For the text-containing cell, return its midpoint in (X, Y) coordinate format. 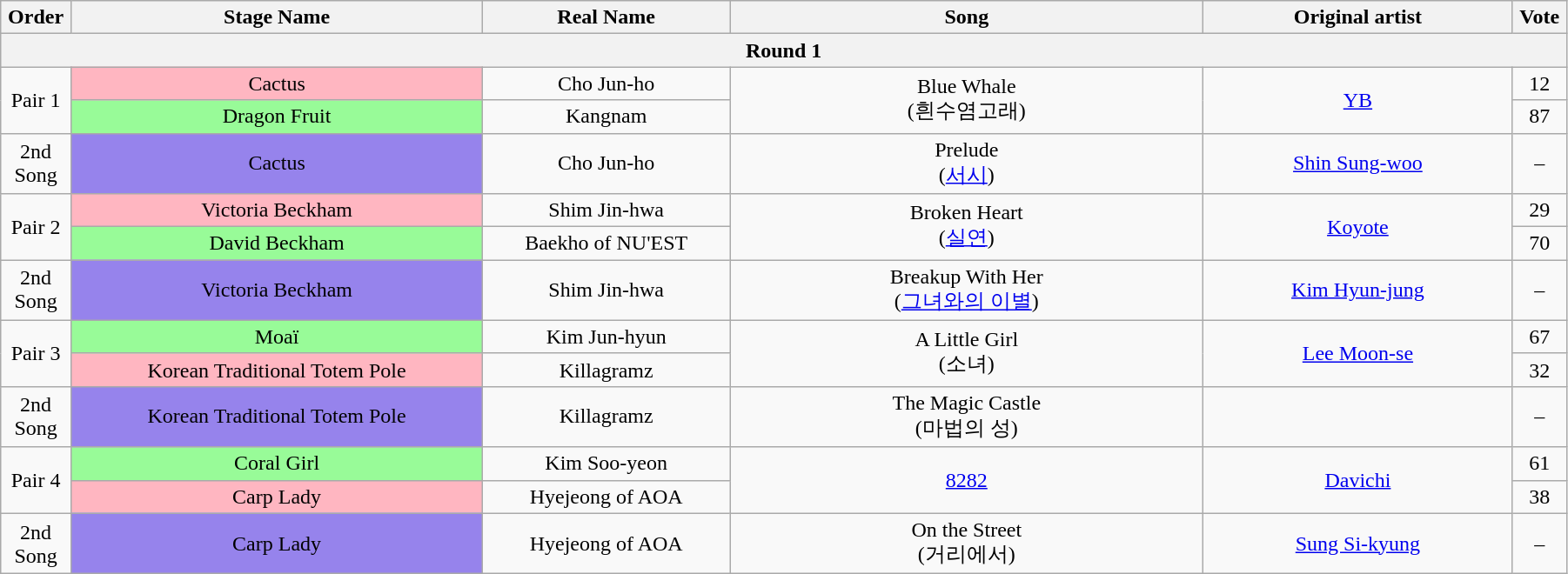
Kim Soo-yeon (606, 464)
12 (1540, 83)
Sung Si-kyung (1357, 544)
Real Name (606, 17)
Kim Hyun-jung (1357, 290)
Prelude(서시) (967, 164)
On the Street(거리에서) (967, 544)
8282 (967, 480)
Original artist (1357, 17)
The Magic Castle(마법의 성) (967, 417)
Davichi (1357, 480)
Coral Girl (277, 464)
Shin Sung-woo (1357, 164)
29 (1540, 210)
Moaï (277, 337)
61 (1540, 464)
Baekho of NU'EST (606, 244)
Order (37, 17)
Round 1 (784, 50)
David Beckham (277, 244)
Kangnam (606, 117)
Dragon Fruit (277, 117)
Breakup With Her(그녀와의 이별) (967, 290)
Pair 4 (37, 480)
Kim Jun-hyun (606, 337)
Pair 2 (37, 227)
Pair 3 (37, 353)
32 (1540, 370)
A Little Girl(소녀) (967, 353)
Pair 1 (37, 100)
Koyote (1357, 227)
Vote (1540, 17)
Lee Moon-se (1357, 353)
38 (1540, 497)
Song (967, 17)
87 (1540, 117)
Broken Heart(실연) (967, 227)
70 (1540, 244)
67 (1540, 337)
Blue Whale(흰수염고래) (967, 100)
YB (1357, 100)
Stage Name (277, 17)
